Return (X, Y) of the center of cell containing provided text 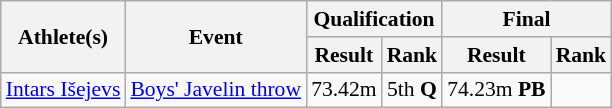
Final (526, 19)
Intars Išejevs (64, 90)
Athlete(s) (64, 36)
74.23m PB (496, 90)
5th Q (412, 90)
Boys' Javelin throw (216, 90)
73.42m (344, 90)
Qualification (374, 19)
Event (216, 36)
